Detect which cell encompasses the target text, then output its [x, y] center coordinate. 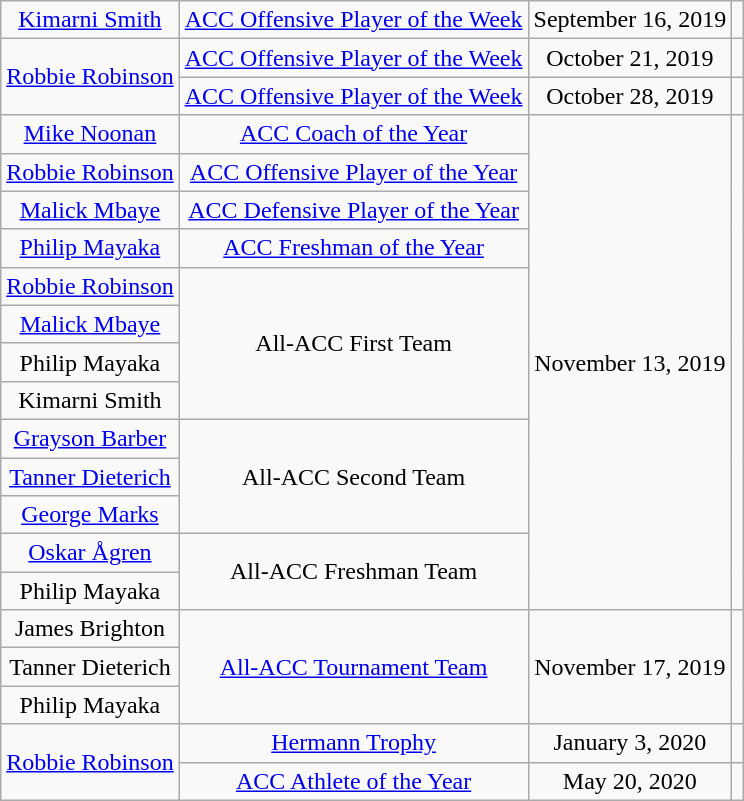
September 16, 2019 [630, 20]
ACC Freshman of the Year [354, 248]
All-ACC Tournament Team [354, 667]
James Brighton [90, 629]
All-ACC Second Team [354, 476]
George Marks [90, 515]
All-ACC First Team [354, 343]
Oskar Ågren [90, 553]
ACC Offensive Player of the Year [354, 172]
Hermann Trophy [354, 743]
Grayson Barber [90, 438]
All-ACC Freshman Team [354, 572]
ACC Athlete of the Year [354, 781]
January 3, 2020 [630, 743]
November 13, 2019 [630, 362]
Mike Noonan [90, 134]
October 28, 2019 [630, 96]
ACC Coach of the Year [354, 134]
May 20, 2020 [630, 781]
November 17, 2019 [630, 667]
October 21, 2019 [630, 58]
ACC Defensive Player of the Year [354, 210]
